Capture the cell that displays the provided text and extract its (x, y) central coordinate. 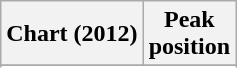
Chart (2012) (72, 34)
Peakposition (189, 34)
